Detect which cell encompasses the target text, then output its (X, Y) center coordinate. 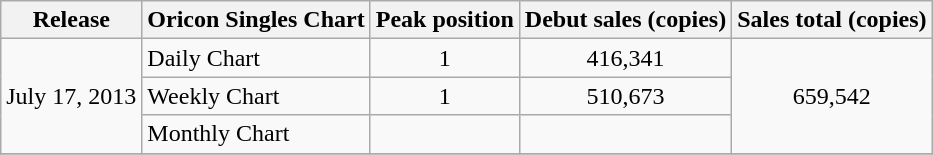
Debut sales (copies) (625, 20)
659,542 (832, 96)
Oricon Singles Chart (256, 20)
Weekly Chart (256, 96)
Daily Chart (256, 58)
Release (72, 20)
July 17, 2013 (72, 96)
Monthly Chart (256, 134)
Peak position (444, 20)
510,673 (625, 96)
Sales total (copies) (832, 20)
416,341 (625, 58)
